From the cell containing the given text, extract its center point as (x, y) coordinate. 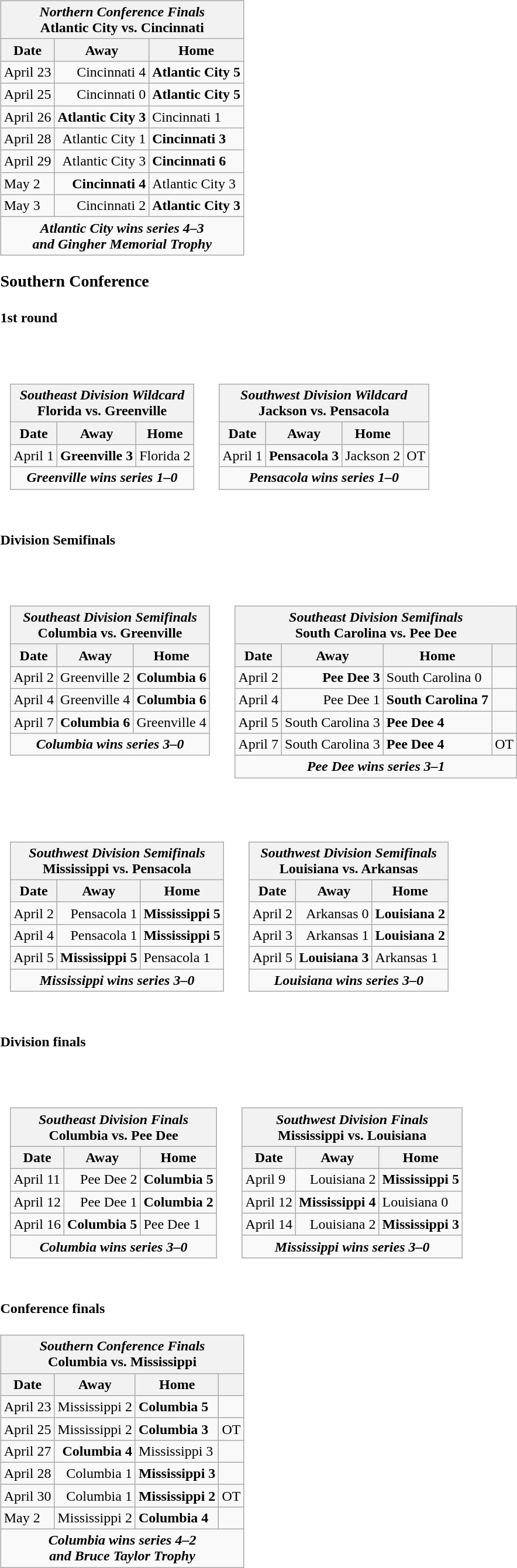
Southwest Division Wildcard Jackson vs. Pensacola (324, 404)
Southwest Division Wildcard Jackson vs. Pensacola Date Away Home April 1 Pensacola 3 Jackson 2 OT Pensacola wins series 1–0 (331, 429)
May 3 (27, 206)
Pee Dee 2 (102, 1180)
Greenville 3 (96, 456)
Arkansas 0 (334, 913)
Northern Conference Finals Atlantic City vs. Cincinnati (122, 20)
April 14 (269, 1224)
Pee Dee 3 (333, 677)
Greenville wins series 1–0 (102, 478)
Cincinnati 0 (102, 94)
Southeast Division Wildcard Florida vs. Greenville Date Away Home April 1 Greenville 3 Florida 2 Greenville wins series 1–0 (109, 429)
Columbia 2 (178, 1202)
South Carolina 7 (437, 699)
Louisiana wins series 3–0 (349, 980)
Pensacola wins series 1–0 (324, 478)
April 3 (273, 935)
Jackson 2 (373, 456)
April 9 (269, 1180)
Louisiana 3 (334, 957)
Southeast Division Wildcard Florida vs. Greenville (102, 404)
Southeast Division Semifinals Columbia vs. Greenville (110, 625)
Columbia 3 (177, 1429)
April 27 (27, 1451)
Southwest Division Semifinals Louisiana vs. Arkansas (349, 861)
South Carolina 0 (437, 677)
Mississippi 4 (337, 1202)
Louisiana 0 (421, 1202)
Columbia wins series 4–2 and Bruce Taylor Trophy (122, 1549)
April 16 (37, 1224)
April 26 (27, 116)
Southeast Division Semifinals South Carolina vs. Pee Dee (376, 625)
Florida 2 (165, 456)
Pee Dee wins series 3–1 (376, 767)
April 11 (37, 1180)
Atlantic City 1 (102, 139)
Cincinnati 2 (102, 206)
Atlantic City wins series 4–3 and Gingher Memorial Trophy (122, 236)
Cincinnati 3 (197, 139)
Cincinnati 6 (197, 161)
Cincinnati 1 (197, 116)
Southwest Division Semifinals Mississippi vs. Pensacola (117, 861)
Southern Conference Finals Columbia vs. Mississippi (122, 1355)
Pensacola 3 (304, 456)
Southeast Division Finals Columbia vs. Pee Dee (113, 1128)
Greenville 2 (95, 677)
April 29 (27, 161)
Southwest Division Finals Mississippi vs. Louisiana (352, 1128)
April 30 (27, 1495)
